Output the [x, y] coordinate of the center of the cell containing the given text.  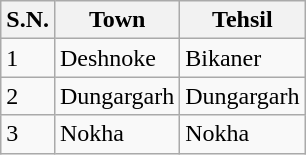
Deshnoke [116, 58]
Bikaner [242, 58]
Tehsil [242, 20]
S.N. [28, 20]
2 [28, 96]
3 [28, 134]
Town [116, 20]
1 [28, 58]
